Output the (X, Y) coordinate of the center of the cell containing the given text.  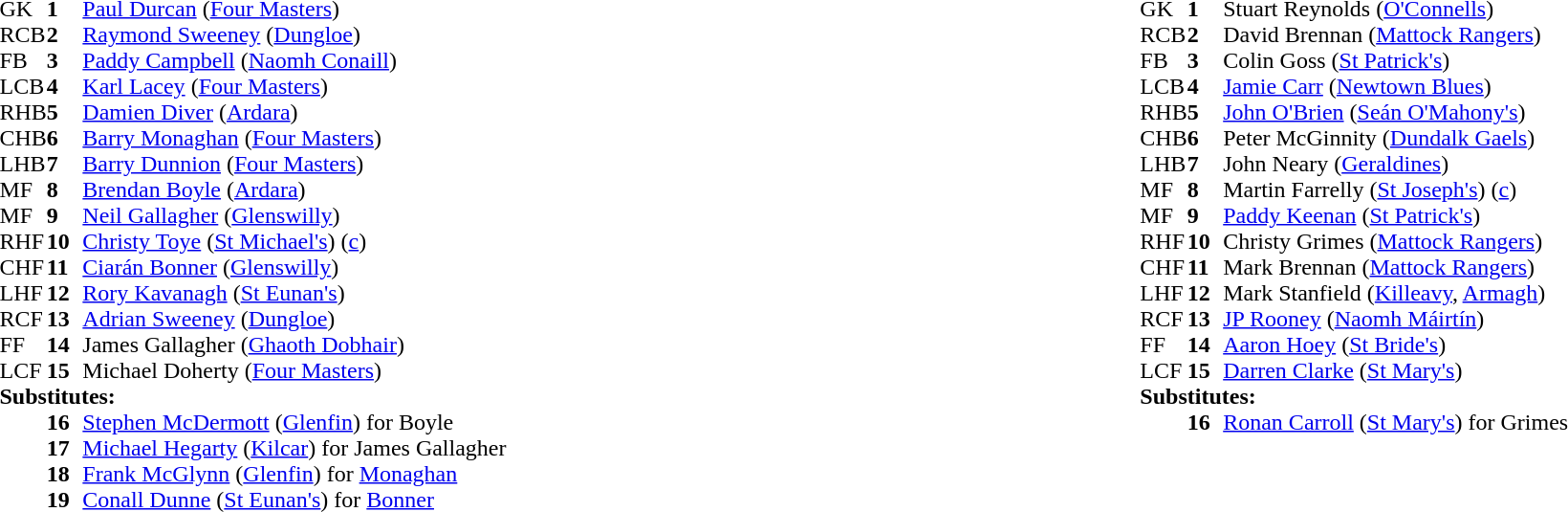
Peter McGinnity (Dundalk Gaels) (1396, 138)
Frank McGlynn (Glenfin) for Monaghan (294, 475)
Michael Hegarty (Kilcar) for James Gallagher (294, 448)
19 (65, 500)
Barry Monaghan (Four Masters) (294, 138)
Conall Dunne (St Eunan's) for Bonner (294, 500)
John Neary (Geraldines) (1396, 165)
David Brennan (Mattock Rangers) (1396, 34)
James Gallagher (Ghaoth Dobhair) (294, 345)
Neil Gallagher (Glenswilly) (294, 216)
Paddy Keenan (St Patrick's) (1396, 216)
Stephen McDermott (Glenfin) for Boyle (294, 423)
Colin Goss (St Patrick's) (1396, 61)
Christy Grimes (Mattock Rangers) (1396, 241)
Karl Lacey (Four Masters) (294, 86)
Raymond Sweeney (Dungloe) (294, 34)
Aaron Hoey (St Bride's) (1396, 345)
Mark Stanfield (Killeavy, Armagh) (1396, 293)
Christy Toye (St Michael's) (c) (294, 241)
Paddy Campbell (Naomh Conaill) (294, 61)
Rory Kavanagh (St Eunan's) (294, 293)
JP Rooney (Naomh Máirtín) (1396, 320)
Brendan Boyle (Ardara) (294, 189)
18 (65, 475)
Damien Diver (Ardara) (294, 113)
Michael Doherty (Four Masters) (294, 371)
Ciarán Bonner (Glenswilly) (294, 268)
Darren Clarke (St Mary's) (1396, 371)
Adrian Sweeney (Dungloe) (294, 320)
17 (65, 448)
Mark Brennan (Mattock Rangers) (1396, 268)
Jamie Carr (Newtown Blues) (1396, 86)
Ronan Carroll (St Mary's) for Grimes (1396, 423)
Martin Farrelly (St Joseph's) (c) (1396, 189)
John O'Brien (Seán O'Mahony's) (1396, 113)
Barry Dunnion (Four Masters) (294, 165)
